Scan for the cell matching the given text and deliver its [X, Y] coordinate at center. 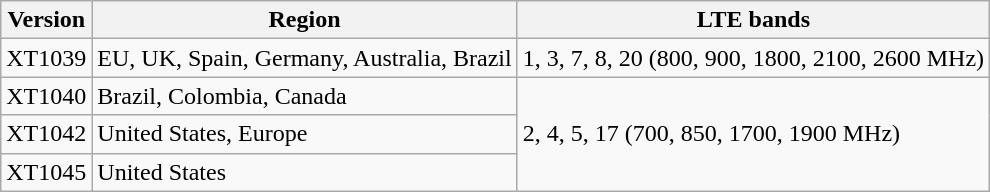
EU, UK, Spain, Germany, Australia, Brazil [304, 58]
XT1045 [46, 172]
Region [304, 20]
United States [304, 172]
Brazil, Colombia, Canada [304, 96]
XT1039 [46, 58]
LTE bands [753, 20]
2, 4, 5, 17 (700, 850, 1700, 1900 MHz) [753, 134]
1, 3, 7, 8, 20 (800, 900, 1800, 2100, 2600 MHz) [753, 58]
XT1042 [46, 134]
United States, Europe [304, 134]
XT1040 [46, 96]
Version [46, 20]
